Return the [X, Y] coordinate for the center point of the cell that contains the specified text.  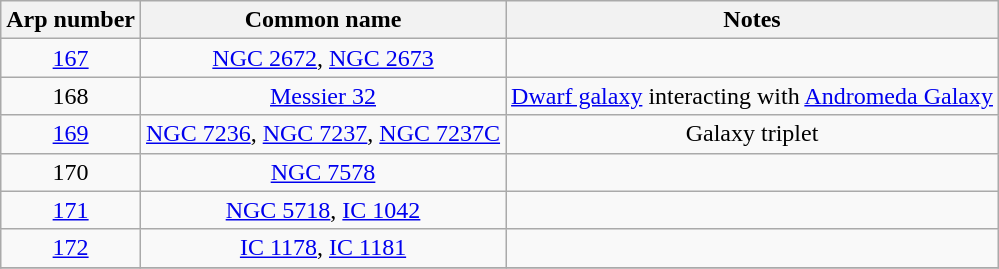
NGC 7578 [322, 172]
167 [71, 58]
Common name [322, 20]
Galaxy triplet [752, 134]
170 [71, 172]
169 [71, 134]
Messier 32 [322, 96]
NGC 5718, IC 1042 [322, 210]
168 [71, 96]
Arp number [71, 20]
NGC 7236, NGC 7237, NGC 7237C [322, 134]
171 [71, 210]
Notes [752, 20]
172 [71, 248]
NGC 2672, NGC 2673 [322, 58]
IC 1178, IC 1181 [322, 248]
Dwarf galaxy interacting with Andromeda Galaxy [752, 96]
